From the cell containing the given text, extract its center point as [X, Y] coordinate. 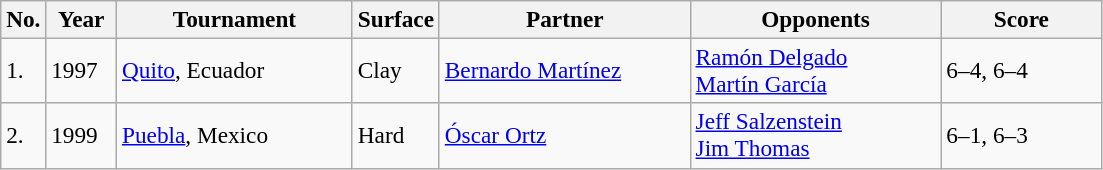
Jeff Salzenstein Jim Thomas [816, 136]
Ramón Delgado Martín García [816, 70]
Clay [396, 70]
Quito, Ecuador [235, 70]
No. [24, 19]
1. [24, 70]
Score [1022, 19]
1997 [82, 70]
Hard [396, 136]
1999 [82, 136]
Year [82, 19]
Surface [396, 19]
6–1, 6–3 [1022, 136]
Partner [564, 19]
Bernardo Martínez [564, 70]
2. [24, 136]
Puebla, Mexico [235, 136]
6–4, 6–4 [1022, 70]
Óscar Ortz [564, 136]
Tournament [235, 19]
Opponents [816, 19]
